Determine the [X, Y] coordinate at the center of the cell enclosing the given text.  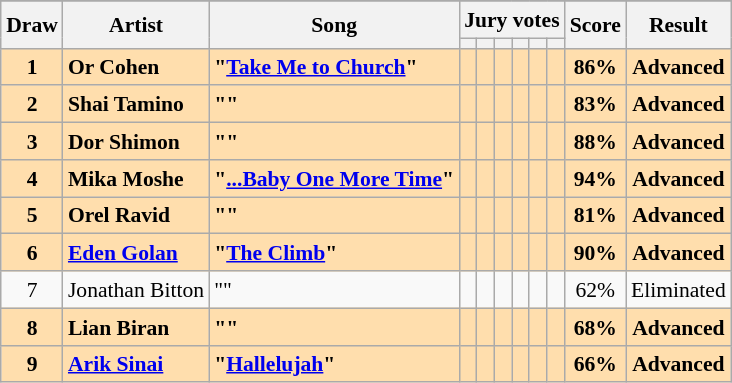
81% [596, 216]
2 [32, 104]
6 [32, 252]
"Hallelujah" [334, 364]
Eden Golan [136, 252]
Jury votes [512, 20]
62% [596, 290]
8 [32, 326]
68% [596, 326]
Mika Moshe [136, 178]
9 [32, 364]
1 [32, 66]
"...Baby One More Time" [334, 178]
Jonathan Bitton [136, 290]
Song [334, 24]
Lian Biran [136, 326]
83% [596, 104]
66% [596, 364]
Result [678, 24]
94% [596, 178]
3 [32, 142]
88% [596, 142]
Arik Sinai [136, 364]
5 [32, 216]
90% [596, 252]
"The Climb" [334, 252]
Orel Ravid [136, 216]
Or Cohen [136, 66]
Dor Shimon [136, 142]
86% [596, 66]
4 [32, 178]
Score [596, 24]
Eliminated [678, 290]
7 [32, 290]
"Take Me to Church" [334, 66]
Shai Tamino [136, 104]
Artist [136, 24]
Draw [32, 24]
